From the cell containing the given text, extract its center point as (X, Y) coordinate. 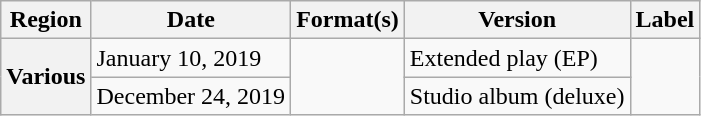
Format(s) (348, 20)
Region (46, 20)
Studio album (deluxe) (517, 96)
Date (191, 20)
December 24, 2019 (191, 96)
Various (46, 77)
Version (517, 20)
Extended play (EP) (517, 58)
January 10, 2019 (191, 58)
Label (665, 20)
